Determine the [x, y] coordinate at the center of the cell enclosing the given text.  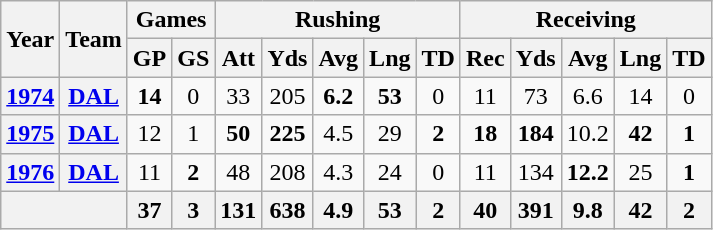
GS [194, 58]
638 [288, 210]
Games [170, 20]
1976 [30, 172]
1974 [30, 96]
6.6 [588, 96]
25 [640, 172]
GP [149, 58]
208 [288, 172]
73 [536, 96]
4.3 [338, 172]
225 [288, 134]
Att [238, 58]
4.9 [338, 210]
10.2 [588, 134]
205 [288, 96]
6.2 [338, 96]
40 [485, 210]
Year [30, 39]
184 [536, 134]
50 [238, 134]
37 [149, 210]
Team [94, 39]
Rec [485, 58]
1975 [30, 134]
3 [194, 210]
391 [536, 210]
Receiving [586, 20]
134 [536, 172]
12.2 [588, 172]
131 [238, 210]
4.5 [338, 134]
Rushing [338, 20]
12 [149, 134]
24 [390, 172]
48 [238, 172]
29 [390, 134]
18 [485, 134]
33 [238, 96]
9.8 [588, 210]
